Find where the given text appears and provide that cell's center as [x, y] coordinate. 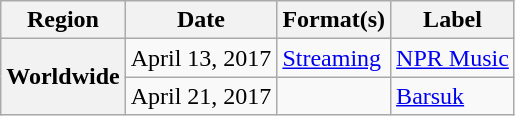
Streaming [334, 58]
Label [453, 20]
Barsuk [453, 96]
Worldwide [63, 77]
NPR Music [453, 58]
Format(s) [334, 20]
April 21, 2017 [201, 96]
Date [201, 20]
Region [63, 20]
April 13, 2017 [201, 58]
